Identify which cell holds the provided text, then report its [x, y] central coordinate. 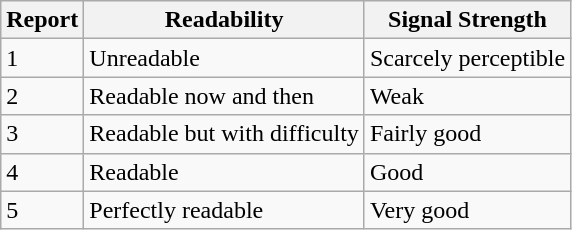
Readability [224, 20]
Signal Strength [467, 20]
4 [42, 172]
Unreadable [224, 58]
Very good [467, 210]
Weak [467, 96]
Good [467, 172]
Report [42, 20]
Readable now and then [224, 96]
Readable but with difficulty [224, 134]
5 [42, 210]
3 [42, 134]
Scarcely perceptible [467, 58]
Perfectly readable [224, 210]
1 [42, 58]
Readable [224, 172]
2 [42, 96]
Fairly good [467, 134]
